Locate the cell with the specified text and output its [X, Y] center coordinate. 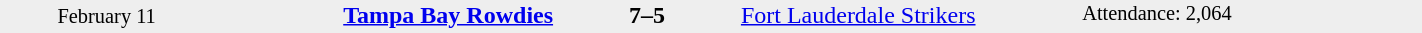
Attendance: 2,064 [1252, 16]
Tampa Bay Rowdies [384, 15]
Fort Lauderdale Strikers [910, 15]
February 11 [106, 16]
7–5 [648, 15]
